Scan for the cell matching the given text and deliver its (X, Y) coordinate at center. 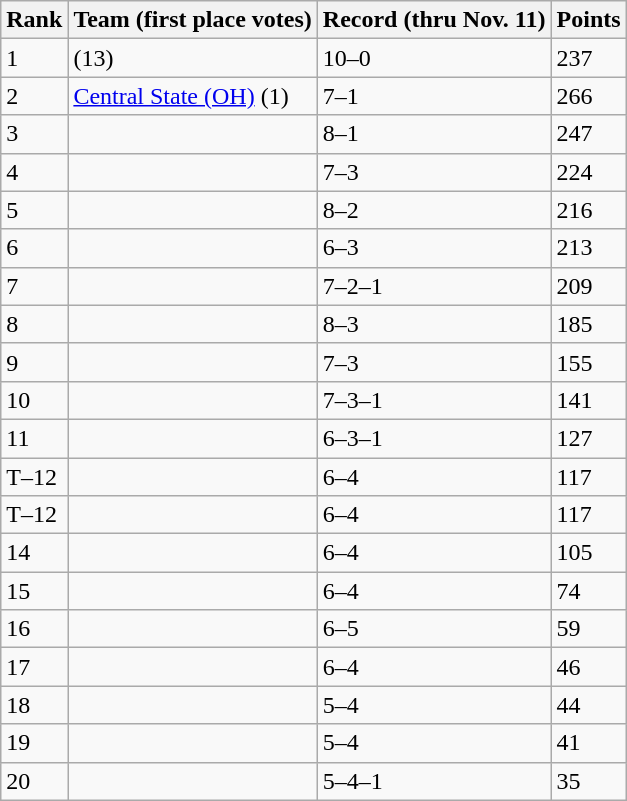
127 (588, 438)
105 (588, 553)
74 (588, 591)
1 (34, 58)
(13) (192, 58)
11 (34, 438)
141 (588, 400)
10 (34, 400)
35 (588, 781)
7 (34, 286)
4 (34, 172)
10–0 (434, 58)
Record (thru Nov. 11) (434, 20)
Rank (34, 20)
8 (34, 324)
5–4–1 (434, 781)
5 (34, 210)
6–5 (434, 629)
41 (588, 743)
7–1 (434, 96)
237 (588, 58)
20 (34, 781)
6–3 (434, 248)
7–2–1 (434, 286)
8–1 (434, 134)
9 (34, 362)
14 (34, 553)
213 (588, 248)
16 (34, 629)
6 (34, 248)
2 (34, 96)
155 (588, 362)
Team (first place votes) (192, 20)
224 (588, 172)
3 (34, 134)
15 (34, 591)
247 (588, 134)
7–3–1 (434, 400)
59 (588, 629)
44 (588, 705)
18 (34, 705)
8–2 (434, 210)
216 (588, 210)
17 (34, 667)
6–3–1 (434, 438)
46 (588, 667)
Points (588, 20)
8–3 (434, 324)
185 (588, 324)
Central State (OH) (1) (192, 96)
209 (588, 286)
19 (34, 743)
266 (588, 96)
